Find where the given text appears and provide that cell's center as (X, Y) coordinate. 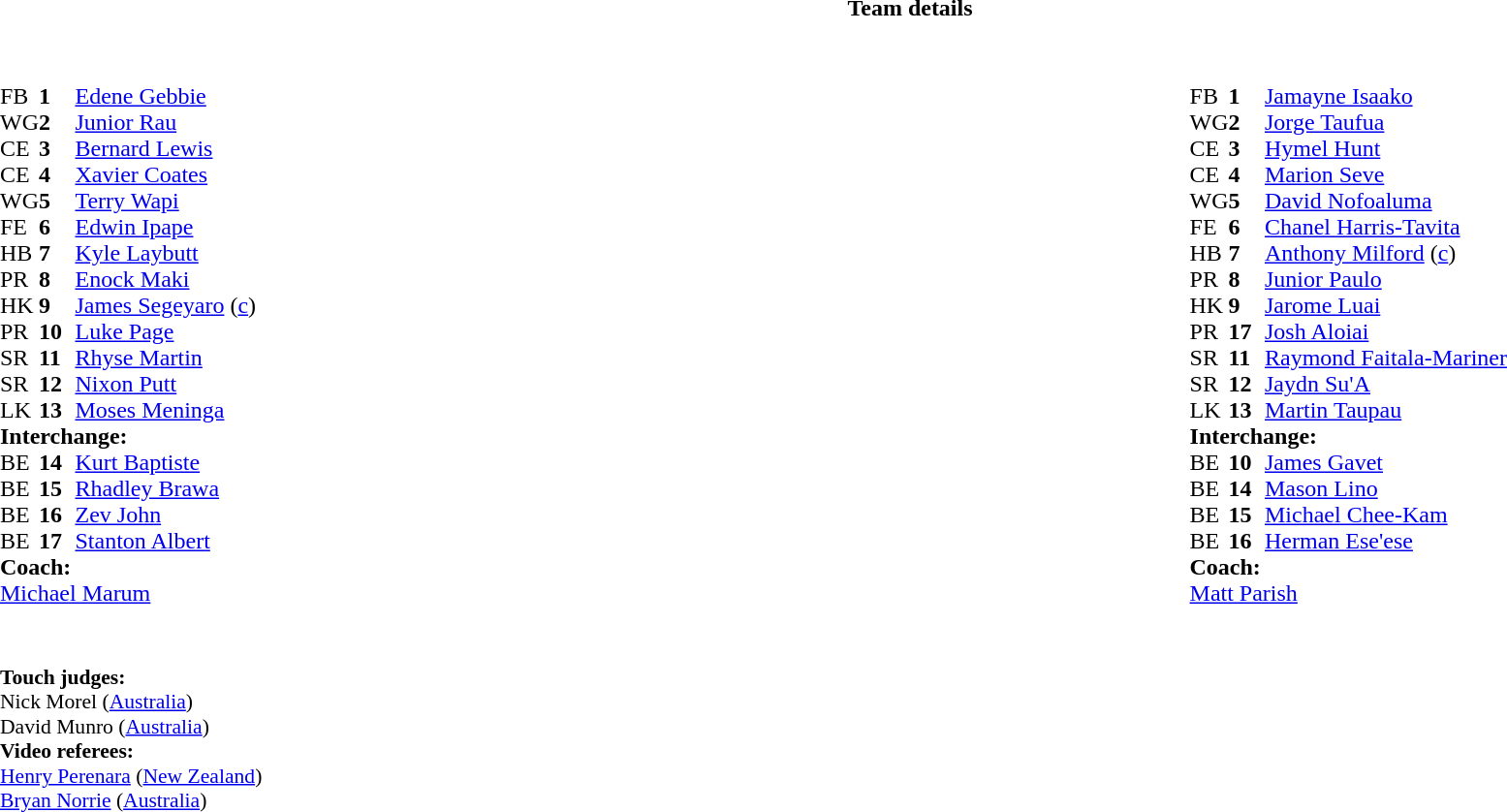
Zev John (165, 515)
Martin Taupau (1386, 411)
Mason Lino (1386, 488)
James Gavet (1386, 463)
Anthony Milford (c) (1386, 254)
Rhyse Martin (165, 359)
Herman Ese'ese (1386, 541)
Kyle Laybutt (165, 254)
Enock Maki (165, 279)
Marion Seve (1386, 174)
Raymond Faitala-Mariner (1386, 359)
Luke Page (165, 331)
Edwin Ipape (165, 227)
James Segeyaro (c) (165, 306)
Nixon Putt (165, 384)
Jaydn Su'A (1386, 384)
Junior Rau (165, 122)
Kurt Baptiste (165, 463)
Rhadley Brawa (165, 488)
David Nofoaluma (1386, 202)
Jarome Luai (1386, 306)
Chanel Harris-Tavita (1386, 227)
Jamayne Isaako (1386, 97)
Junior Paulo (1386, 279)
Moses Meninga (165, 411)
Josh Aloiai (1386, 331)
Stanton Albert (165, 541)
Michael Chee-Kam (1386, 515)
Xavier Coates (165, 174)
Bernard Lewis (165, 149)
Hymel Hunt (1386, 149)
Jorge Taufua (1386, 122)
Michael Marum (146, 593)
Edene Gebbie (165, 97)
Terry Wapi (165, 202)
